Detect which cell encompasses the target text, then output its (X, Y) center coordinate. 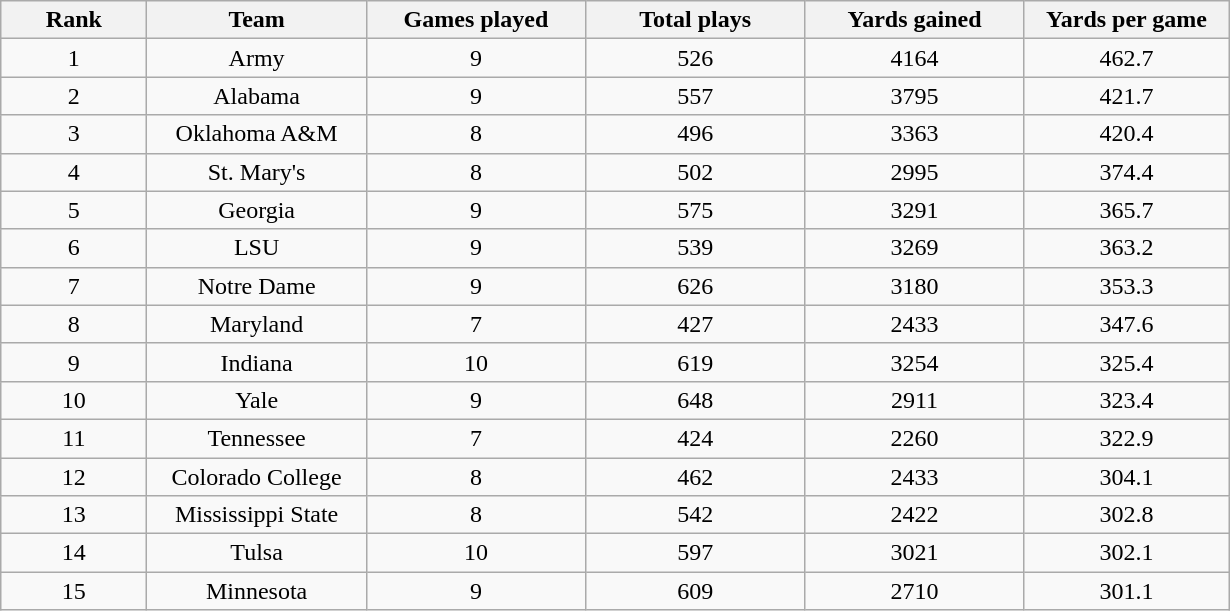
Maryland (256, 324)
3291 (914, 210)
Rank (74, 20)
462 (696, 477)
13 (74, 515)
526 (696, 58)
Army (256, 58)
Georgia (256, 210)
353.3 (1126, 286)
2260 (914, 438)
3180 (914, 286)
Yards gained (914, 20)
609 (696, 591)
557 (696, 96)
Indiana (256, 362)
Yards per game (1126, 20)
322.9 (1126, 438)
St. Mary's (256, 172)
1 (74, 58)
14 (74, 553)
3363 (914, 134)
2911 (914, 400)
347.6 (1126, 324)
301.1 (1126, 591)
5 (74, 210)
542 (696, 515)
Alabama (256, 96)
Oklahoma A&M (256, 134)
648 (696, 400)
2995 (914, 172)
597 (696, 553)
325.4 (1126, 362)
3795 (914, 96)
15 (74, 591)
Tulsa (256, 553)
427 (696, 324)
619 (696, 362)
Mississippi State (256, 515)
Minnesota (256, 591)
462.7 (1126, 58)
3269 (914, 248)
4 (74, 172)
496 (696, 134)
323.4 (1126, 400)
420.4 (1126, 134)
3 (74, 134)
539 (696, 248)
365.7 (1126, 210)
Total plays (696, 20)
626 (696, 286)
Team (256, 20)
6 (74, 248)
LSU (256, 248)
Colorado College (256, 477)
Tennessee (256, 438)
2422 (914, 515)
575 (696, 210)
Notre Dame (256, 286)
302.1 (1126, 553)
4164 (914, 58)
302.8 (1126, 515)
421.7 (1126, 96)
3021 (914, 553)
363.2 (1126, 248)
Yale (256, 400)
424 (696, 438)
2710 (914, 591)
11 (74, 438)
502 (696, 172)
374.4 (1126, 172)
2 (74, 96)
Games played (476, 20)
304.1 (1126, 477)
3254 (914, 362)
12 (74, 477)
